Pinpoint the cell where the given text exists, returning its (X, Y) midpoint coordinate. 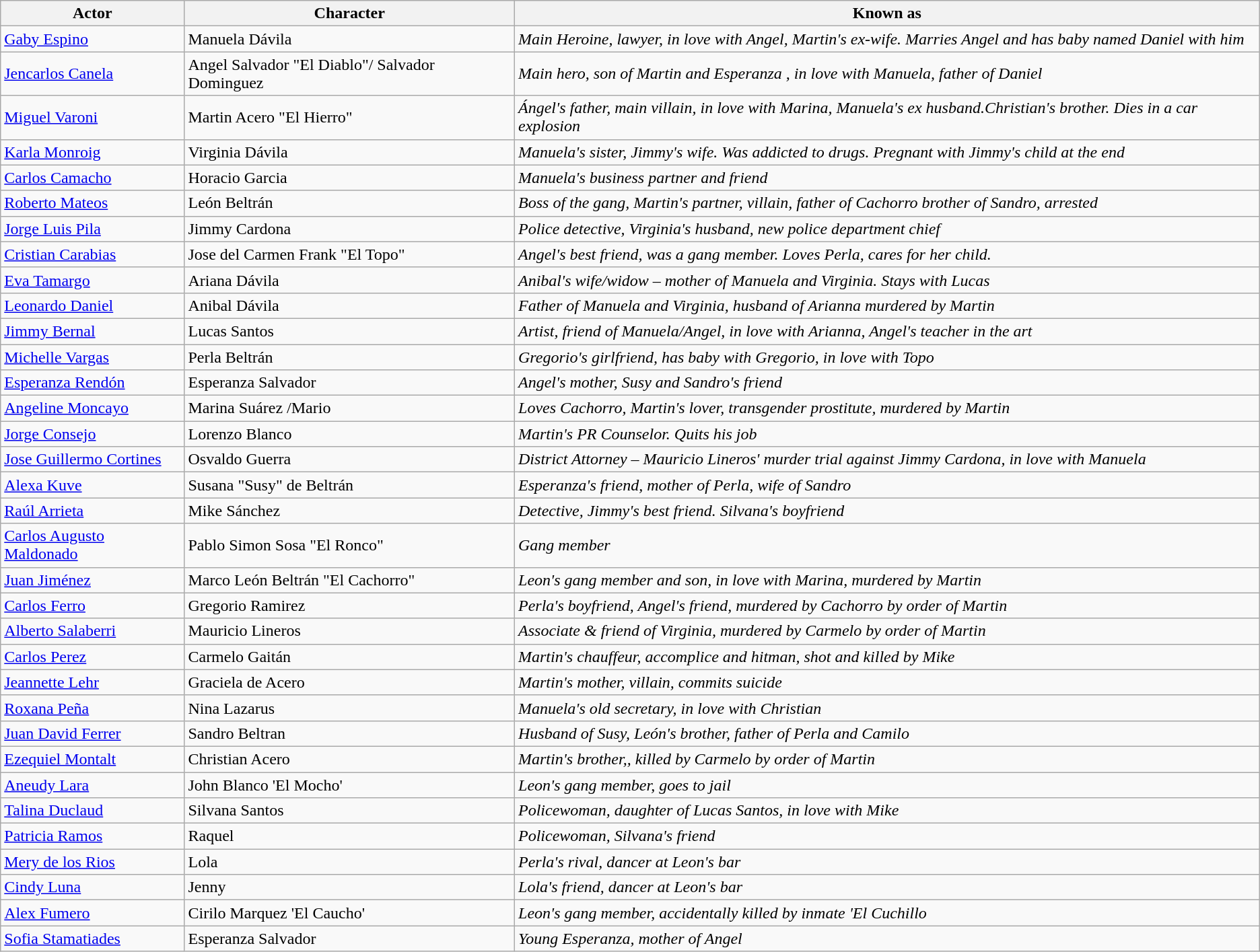
Known as (887, 13)
Martin's mother, villain, commits suicide (887, 682)
Martin's brother,, killed by Carmelo by order of Martin (887, 759)
Sofia Stamatiades (93, 939)
Horacio Garcia (350, 178)
Marina Suárez /Mario (350, 408)
Roberto Mateos (93, 203)
Michelle Vargas (93, 357)
Juan David Ferrer (93, 733)
Manuela's old secretary, in love with Christian (887, 708)
Perla's rival, dancer at Leon's bar (887, 862)
Policewoman, Silvana's friend (887, 836)
Alex Fumero (93, 913)
Juan Jiménez (93, 580)
Lola (350, 862)
Mauricio Lineros (350, 631)
Ariana Dávila (350, 280)
León Beltrán (350, 203)
Policewoman, daughter of Lucas Santos, in love with Mike (887, 811)
Leon's gang member and son, in love with Marina, murdered by Martin (887, 580)
Associate & friend of Virginia, murdered by Carmelo by order of Martin (887, 631)
Carlos Perez (93, 657)
Carmelo Gaitán (350, 657)
District Attorney – Mauricio Lineros' murder trial against Jimmy Cardona, in love with Manuela (887, 460)
Marco León Beltrán "El Cachorro" (350, 580)
Gregorio Ramirez (350, 606)
Osvaldo Guerra (350, 460)
Young Esperanza, mother of Angel (887, 939)
Loves Cachorro, Martin's lover, transgender prostitute, murdered by Martin (887, 408)
Lucas Santos (350, 331)
Eva Tamargo (93, 280)
Main hero, son of Martin and Esperanza , in love with Manuela, father of Daniel (887, 74)
Alexa Kuve (93, 485)
Jose del Carmen Frank "El Topo" (350, 254)
Manuela Dávila (350, 39)
Angel's best friend, was a gang member. Loves Perla, cares for her child. (887, 254)
Police detective, Virginia's husband, new police department chief (887, 229)
Aneudy Lara (93, 785)
Cristian Carabias (93, 254)
Leonardo Daniel (93, 305)
Anibal Dávila (350, 305)
Husband of Susy, León's brother, father of Perla and Camilo (887, 733)
Esperanza's friend, mother of Perla, wife of Sandro (887, 485)
Raúl Arrieta (93, 511)
Manuela's sister, Jimmy's wife. Was addicted to drugs. Pregnant with Jimmy's child at the end (887, 152)
Pablo Simon Sosa "El Ronco" (350, 545)
Mike Sánchez (350, 511)
Character (350, 13)
Ángel's father, main villain, in love with Marina, Manuela's ex husband.Christian's brother. Dies in a car explosion (887, 117)
Cindy Luna (93, 887)
Father of Manuela and Virginia, husband of Arianna murdered by Martin (887, 305)
Angel's mother, Susy and Sandro's friend (887, 383)
John Blanco 'El Mocho' (350, 785)
Jose Guillermo Cortines (93, 460)
Karla Monroig (93, 152)
Christian Acero (350, 759)
Virginia Dávila (350, 152)
Angel Salvador "El Diablo"/ Salvador Dominguez (350, 74)
Miguel Varoni (93, 117)
Esperanza Rendón (93, 383)
Jenny (350, 887)
Carlos Camacho (93, 178)
Main Heroine, lawyer, in love with Angel, Martin's ex-wife. Marries Angel and has baby named Daniel with him (887, 39)
Leon's gang member, goes to jail (887, 785)
Gang member (887, 545)
Lorenzo Blanco (350, 434)
Talina Duclaud (93, 811)
Manuela's business partner and friend (887, 178)
Cirilo Marquez 'El Caucho' (350, 913)
Roxana Peña (93, 708)
Alberto Salaberri (93, 631)
Martin's PR Counselor. Quits his job (887, 434)
Ezequiel Montalt (93, 759)
Jimmy Cardona (350, 229)
Patricia Ramos (93, 836)
Mery de los Rios (93, 862)
Silvana Santos (350, 811)
Sandro Beltran (350, 733)
Boss of the gang, Martin's partner, villain, father of Cachorro brother of Sandro, arrested (887, 203)
Jorge Luis Pila (93, 229)
Nina Lazarus (350, 708)
Martin's chauffeur, accomplice and hitman, shot and killed by Mike (887, 657)
Actor (93, 13)
Artist, friend of Manuela/Angel, in love with Arianna, Angel's teacher in the art (887, 331)
Leon's gang member, accidentally killed by inmate 'El Cuchillo (887, 913)
Perla Beltrán (350, 357)
Martin Acero "El Hierro" (350, 117)
Susana "Susy" de Beltrán (350, 485)
Jencarlos Canela (93, 74)
Jorge Consejo (93, 434)
Graciela de Acero (350, 682)
Perla's boyfriend, Angel's friend, murdered by Cachorro by order of Martin (887, 606)
Gregorio's girlfriend, has baby with Gregorio, in love with Topo (887, 357)
Raquel (350, 836)
Jeannette Lehr (93, 682)
Lola's friend, dancer at Leon's bar (887, 887)
Detective, Jimmy's best friend. Silvana's boyfriend (887, 511)
Jimmy Bernal (93, 331)
Carlos Augusto Maldonado (93, 545)
Gaby Espino (93, 39)
Angeline Moncayo (93, 408)
Anibal's wife/widow – mother of Manuela and Virginia. Stays with Lucas (887, 280)
Carlos Ferro (93, 606)
